Scan for the cell matching the given text and deliver its [x, y] coordinate at center. 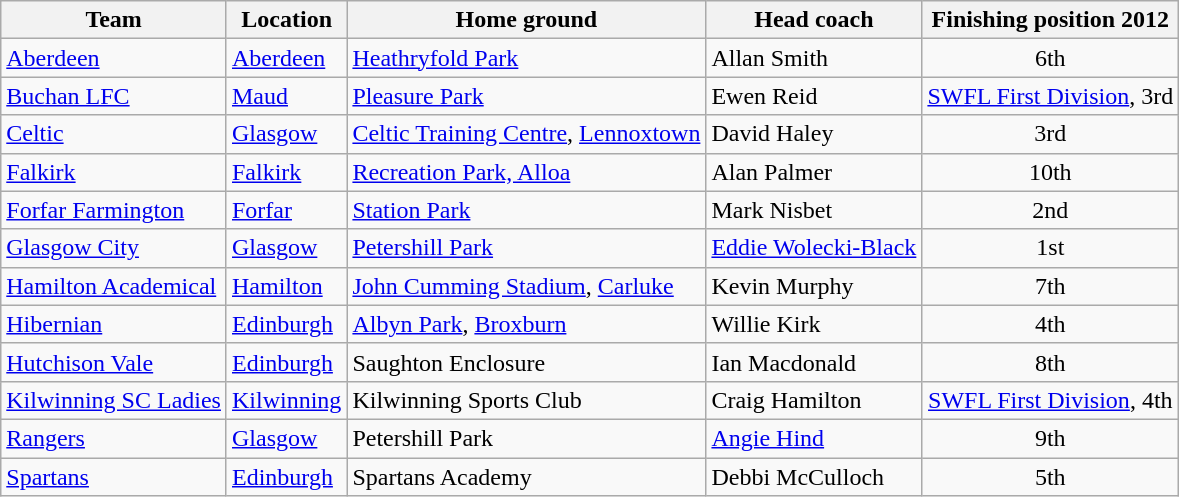
Angie Hind [814, 438]
Allan Smith [814, 58]
3rd [1050, 134]
Buchan LFC [114, 96]
Recreation Park, Alloa [526, 172]
Celtic Training Centre, Lennoxtown [526, 134]
Celtic [114, 134]
Forfar [286, 210]
Albyn Park, Broxburn [526, 324]
Alan Palmer [814, 172]
Debbi McCulloch [814, 477]
Pleasure Park [526, 96]
John Cumming Stadium, Carluke [526, 286]
6th [1050, 58]
SWFL First Division, 4th [1050, 400]
Kilwinning Sports Club [526, 400]
4th [1050, 324]
Hibernian [114, 324]
Spartans Academy [526, 477]
Glasgow City [114, 248]
Head coach [814, 20]
Mark Nisbet [814, 210]
Hamilton Academical [114, 286]
Willie Kirk [814, 324]
SWFL First Division, 3rd [1050, 96]
Kilwinning [286, 400]
9th [1050, 438]
7th [1050, 286]
Finishing position 2012 [1050, 20]
1st [1050, 248]
Ian Macdonald [814, 362]
Kevin Murphy [814, 286]
Craig Hamilton [814, 400]
Station Park [526, 210]
Saughton Enclosure [526, 362]
Forfar Farmington [114, 210]
Team [114, 20]
David Haley [814, 134]
Hamilton [286, 286]
Ewen Reid [814, 96]
Home ground [526, 20]
Heathryfold Park [526, 58]
8th [1050, 362]
10th [1050, 172]
Maud [286, 96]
Hutchison Vale [114, 362]
Location [286, 20]
2nd [1050, 210]
Eddie Wolecki-Black [814, 248]
Rangers [114, 438]
5th [1050, 477]
Kilwinning SC Ladies [114, 400]
Spartans [114, 477]
